Identify which cell holds the provided text, then report its (x, y) central coordinate. 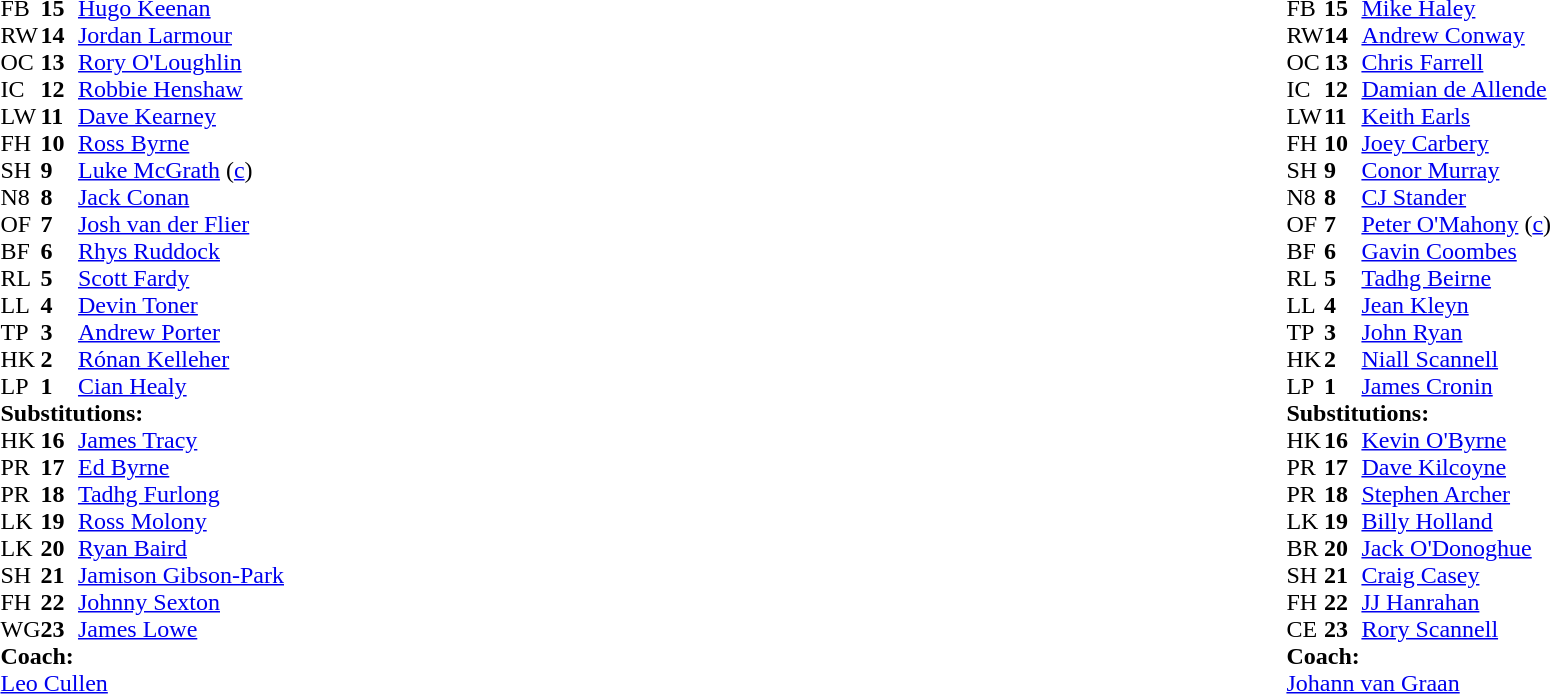
Andrew Porter (181, 332)
Rónan Kelleher (181, 360)
Robbie Henshaw (181, 90)
Tadhg Furlong (181, 494)
Ross Byrne (181, 144)
Jordan Larmour (181, 36)
Luke McGrath (c) (181, 170)
Rory O'Loughlin (181, 62)
Dave Kearney (181, 116)
BR (1305, 548)
Scott Fardy (181, 278)
Johnny Sexton (181, 602)
Substitutions: (142, 414)
Devin Toner (181, 306)
Cian Healy (181, 386)
Ed Byrne (181, 468)
Rhys Ruddock (181, 252)
Jamison Gibson-Park (181, 576)
Coach: (142, 656)
CE (1305, 630)
Josh van der Flier (181, 224)
James Tracy (181, 440)
Ryan Baird (181, 548)
James Lowe (181, 630)
Jack Conan (181, 198)
Ross Molony (181, 522)
WG (20, 630)
